From the cell containing the given text, extract its center point as [x, y] coordinate. 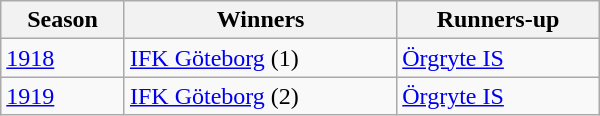
IFK Göteborg (2) [260, 96]
1918 [63, 58]
1919 [63, 96]
Runners-up [498, 20]
Winners [260, 20]
IFK Göteborg (1) [260, 58]
Season [63, 20]
